Search for the cell housing the specified text and yield its (x, y) center coordinate. 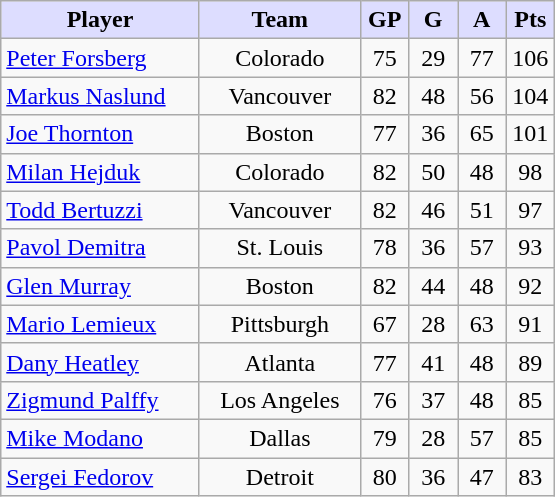
A (482, 20)
Pts (530, 20)
51 (482, 210)
GP (384, 20)
St. Louis (280, 248)
Peter Forsberg (100, 58)
Glen Murray (100, 286)
Pavol Demitra (100, 248)
Pittsburgh (280, 324)
37 (434, 400)
63 (482, 324)
Atlanta (280, 362)
Detroit (280, 477)
Sergei Fedorov (100, 477)
76 (384, 400)
Los Angeles (280, 400)
Todd Bertuzzi (100, 210)
46 (434, 210)
83 (530, 477)
93 (530, 248)
50 (434, 172)
Dany Heatley (100, 362)
56 (482, 96)
29 (434, 58)
97 (530, 210)
79 (384, 438)
89 (530, 362)
41 (434, 362)
G (434, 20)
91 (530, 324)
67 (384, 324)
Dallas (280, 438)
78 (384, 248)
Mike Modano (100, 438)
Markus Naslund (100, 96)
Joe Thornton (100, 134)
Team (280, 20)
92 (530, 286)
106 (530, 58)
44 (434, 286)
Mario Lemieux (100, 324)
Player (100, 20)
Zigmund Palffy (100, 400)
98 (530, 172)
101 (530, 134)
65 (482, 134)
47 (482, 477)
80 (384, 477)
75 (384, 58)
Milan Hejduk (100, 172)
104 (530, 96)
